Locate the cell with the specified text and output its [X, Y] center coordinate. 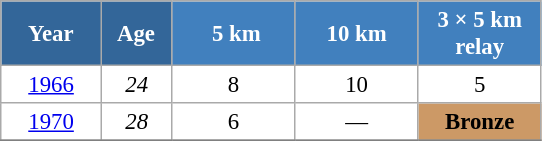
24 [136, 85]
Year [52, 34]
1970 [52, 122]
8 [234, 85]
— [356, 122]
6 [234, 122]
10 [356, 85]
10 km [356, 34]
Age [136, 34]
1966 [52, 85]
28 [136, 122]
5 km [234, 34]
3 × 5 km relay [480, 34]
5 [480, 85]
Bronze [480, 122]
